Search for the cell housing the specified text and yield its [X, Y] center coordinate. 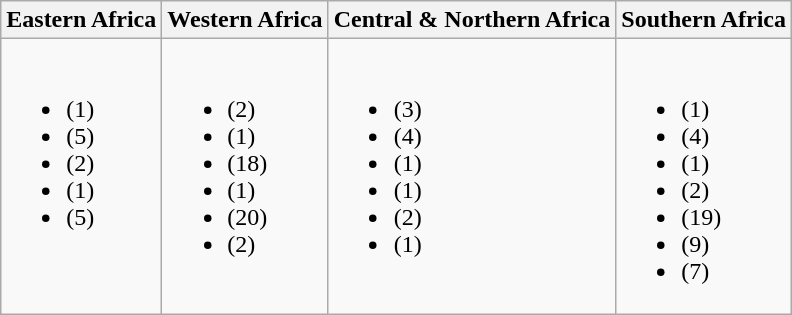
(3) (4) (1) (1) (2) (1) [472, 176]
(1) (4) (1) (2) (19) (9) (7) [704, 176]
Western Africa [245, 20]
(1) (5) (2) (1) (5) [82, 176]
Central & Northern Africa [472, 20]
Southern Africa [704, 20]
(2) (1) (18) (1) (20) (2) [245, 176]
Eastern Africa [82, 20]
